Determine the (x, y) coordinate at the center of the cell enclosing the given text.  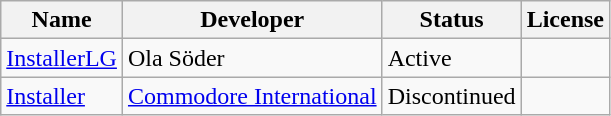
Name (62, 20)
Installer (62, 96)
Developer (252, 20)
InstallerLG (62, 58)
Ola Söder (252, 58)
Discontinued (452, 96)
Status (452, 20)
Commodore International (252, 96)
License (565, 20)
Active (452, 58)
